Detect which cell encompasses the target text, then output its [X, Y] center coordinate. 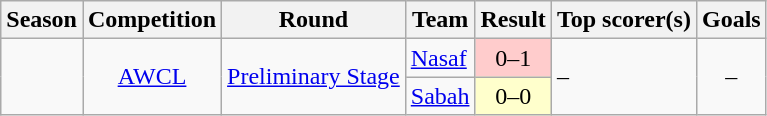
Nasaf [440, 58]
Round [314, 20]
Team [440, 20]
Sabah [440, 96]
0–0 [513, 96]
Top scorer(s) [624, 20]
Preliminary Stage [314, 77]
AWCL [152, 77]
0–1 [513, 58]
Goals [731, 20]
Season [42, 20]
Competition [152, 20]
Result [513, 20]
